Determine the [x, y] coordinate at the center of the cell enclosing the given text.  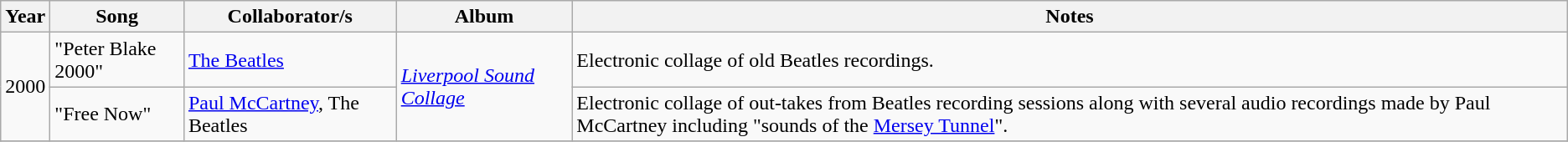
Electronic collage of old Beatles recordings. [1070, 60]
Album [484, 17]
Liverpool Sound Collage [484, 87]
Notes [1070, 17]
Year [25, 17]
2000 [25, 87]
The Beatles [290, 60]
"Peter Blake 2000" [117, 60]
"Free Now" [117, 114]
Paul McCartney, The Beatles [290, 114]
Collaborator/s [290, 17]
Song [117, 17]
